For the text-containing cell, return its midpoint in [X, Y] coordinate format. 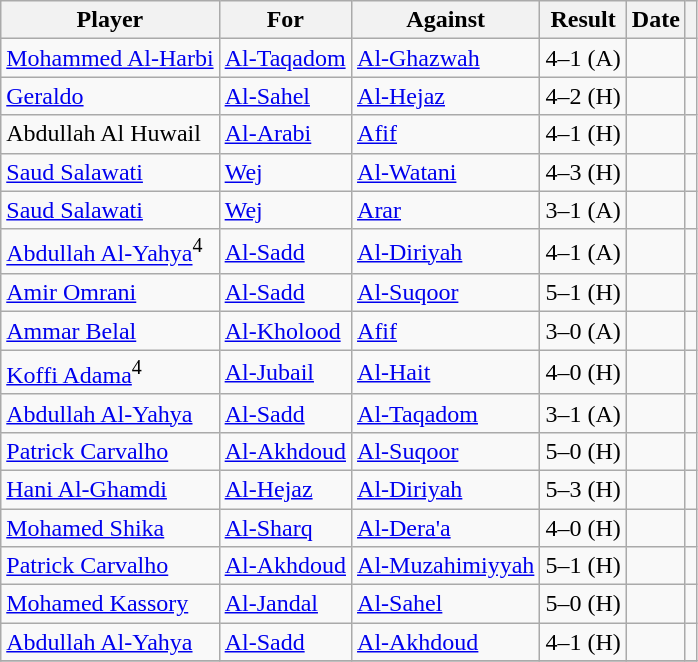
3–0 (A) [583, 331]
Abdullah Al-Yahya4 [110, 252]
Against [446, 20]
Al-Sharq [285, 528]
Al-Kholood [285, 331]
Koffi Adama4 [110, 372]
Abdullah Al Huwail [110, 134]
Mohammed Al-Harbi [110, 58]
Al-Hait [446, 372]
Date [656, 20]
Geraldo [110, 96]
Al-Dera'a [446, 528]
Al-Watani [446, 172]
4–3 (H) [583, 172]
Player [110, 20]
5–3 (H) [583, 489]
Arar [446, 210]
4–2 (H) [583, 96]
Al-Jandal [285, 604]
Al-Arabi [285, 134]
Al-Muzahimiyyah [446, 566]
Result [583, 20]
Amir Omrani [110, 293]
Al-Jubail [285, 372]
Mohamed Shika [110, 528]
Ammar Belal [110, 331]
For [285, 20]
Hani Al-Ghamdi [110, 489]
Mohamed Kassory [110, 604]
Al-Ghazwah [446, 58]
